Provide the (X, Y) coordinate of the cell's center where the given text is located.  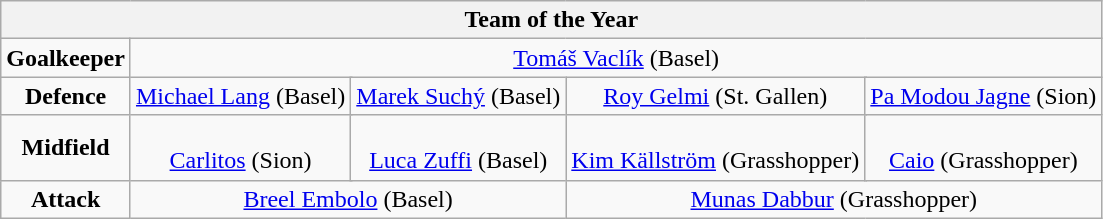
Defence (66, 96)
Pa Modou Jagne (Sion) (984, 96)
Carlitos (Sion) (240, 148)
Goalkeeper (66, 58)
Michael Lang (Basel) (240, 96)
Kim Källström (Grasshopper) (716, 148)
Munas Dabbur (Grasshopper) (834, 199)
Attack (66, 199)
Breel Embolo (Basel) (348, 199)
Midfield (66, 148)
Team of the Year (552, 20)
Luca Zuffi (Basel) (458, 148)
Marek Suchý (Basel) (458, 96)
Roy Gelmi (St. Gallen) (716, 96)
Tomáš Vaclík (Basel) (616, 58)
Caio (Grasshopper) (984, 148)
